Provide the (X, Y) coordinate of the cell's center where the given text is located.  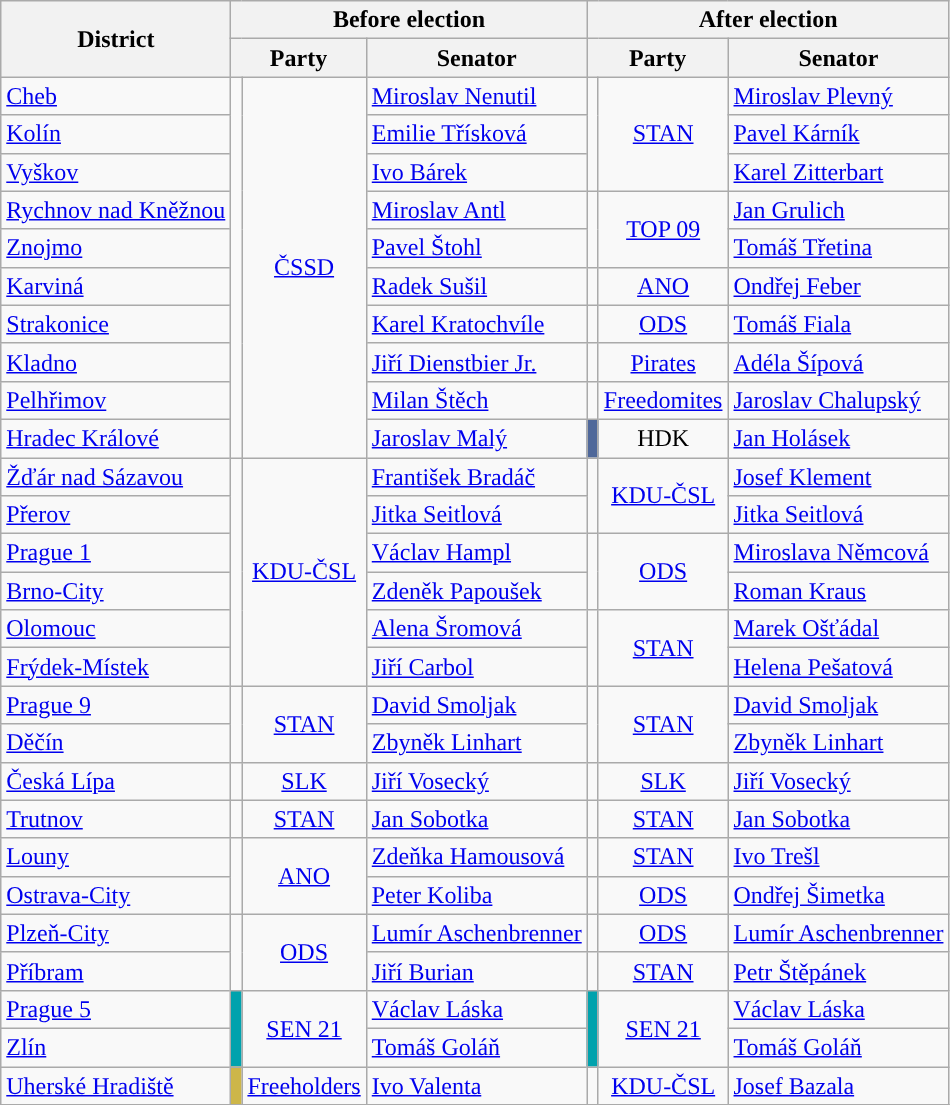
Pelhřimov (116, 400)
Karel Zitterbart (838, 172)
Miroslava Němcová (838, 553)
Olomouc (116, 629)
District (116, 39)
Ostrava-City (116, 895)
Děčín (116, 743)
Rychnov nad Kněžnou (116, 210)
Milan Štěch (476, 400)
Jan Holásek (838, 438)
Zdeňka Hamousová (476, 857)
Adéla Šípová (838, 362)
Ondřej Šimetka (838, 895)
Václav Hampl (476, 553)
Ondřej Feber (838, 286)
Before election (409, 20)
Petr Štěpánek (838, 971)
Přerov (116, 515)
Karel Kratochvíle (476, 324)
Žďár nad Sázavou (116, 477)
After election (768, 20)
Freeholders (304, 1085)
Jiří Burian (476, 971)
Kladno (116, 362)
Strakonice (116, 324)
Roman Kraus (838, 591)
Miroslav Nenutil (476, 96)
Josef Klement (838, 477)
Tomáš Fiala (838, 324)
HDK (663, 438)
Prague 9 (116, 705)
Jaroslav Chalupský (838, 400)
Ivo Bárek (476, 172)
ČSSD (304, 268)
Peter Koliba (476, 895)
Ivo Trešl (838, 857)
Trutnov (116, 819)
Miroslav Antl (476, 210)
Česká Lípa (116, 781)
Zlín (116, 1047)
Jan Grulich (838, 210)
Cheb (116, 96)
Jiří Carbol (476, 667)
Brno-City (116, 591)
Radek Sušil (476, 286)
Vyškov (116, 172)
Freedomites (663, 400)
Pavel Štohl (476, 248)
Emilie Třísková (476, 134)
Miroslav Plevný (838, 96)
Pirates (663, 362)
Plzeň-City (116, 933)
Frýdek-Místek (116, 667)
Hradec Králové (116, 438)
Uherské Hradiště (116, 1085)
Louny (116, 857)
Tomáš Třetina (838, 248)
Prague 1 (116, 553)
Alena Šromová (476, 629)
Josef Bazala (838, 1085)
František Bradáč (476, 477)
Karviná (116, 286)
TOP 09 (663, 229)
Kolín (116, 134)
Jaroslav Malý (476, 438)
Prague 5 (116, 1009)
Marek Ošťádal (838, 629)
Příbram (116, 971)
Ivo Valenta (476, 1085)
Pavel Kárník (838, 134)
Znojmo (116, 248)
Zdeněk Papoušek (476, 591)
Jiří Dienstbier Jr. (476, 362)
Helena Pešatová (838, 667)
